For the text-containing cell, return its midpoint in [X, Y] coordinate format. 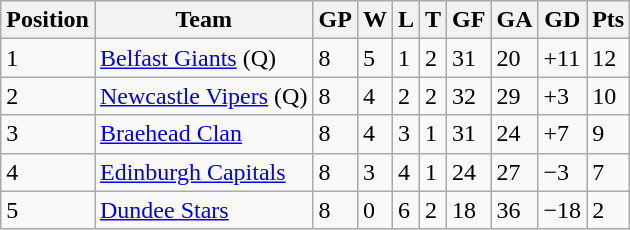
−18 [562, 210]
+11 [562, 58]
Newcastle Vipers (Q) [203, 96]
−3 [562, 172]
7 [608, 172]
+3 [562, 96]
GD [562, 20]
L [406, 20]
+7 [562, 134]
Position [48, 20]
GA [514, 20]
GF [469, 20]
Pts [608, 20]
20 [514, 58]
T [432, 20]
Braehead Clan [203, 134]
Edinburgh Capitals [203, 172]
27 [514, 172]
9 [608, 134]
29 [514, 96]
W [374, 20]
Team [203, 20]
Belfast Giants (Q) [203, 58]
GP [335, 20]
36 [514, 210]
Dundee Stars [203, 210]
0 [374, 210]
18 [469, 210]
6 [406, 210]
32 [469, 96]
12 [608, 58]
10 [608, 96]
